Output the [x, y] coordinate of the center of the cell containing the given text.  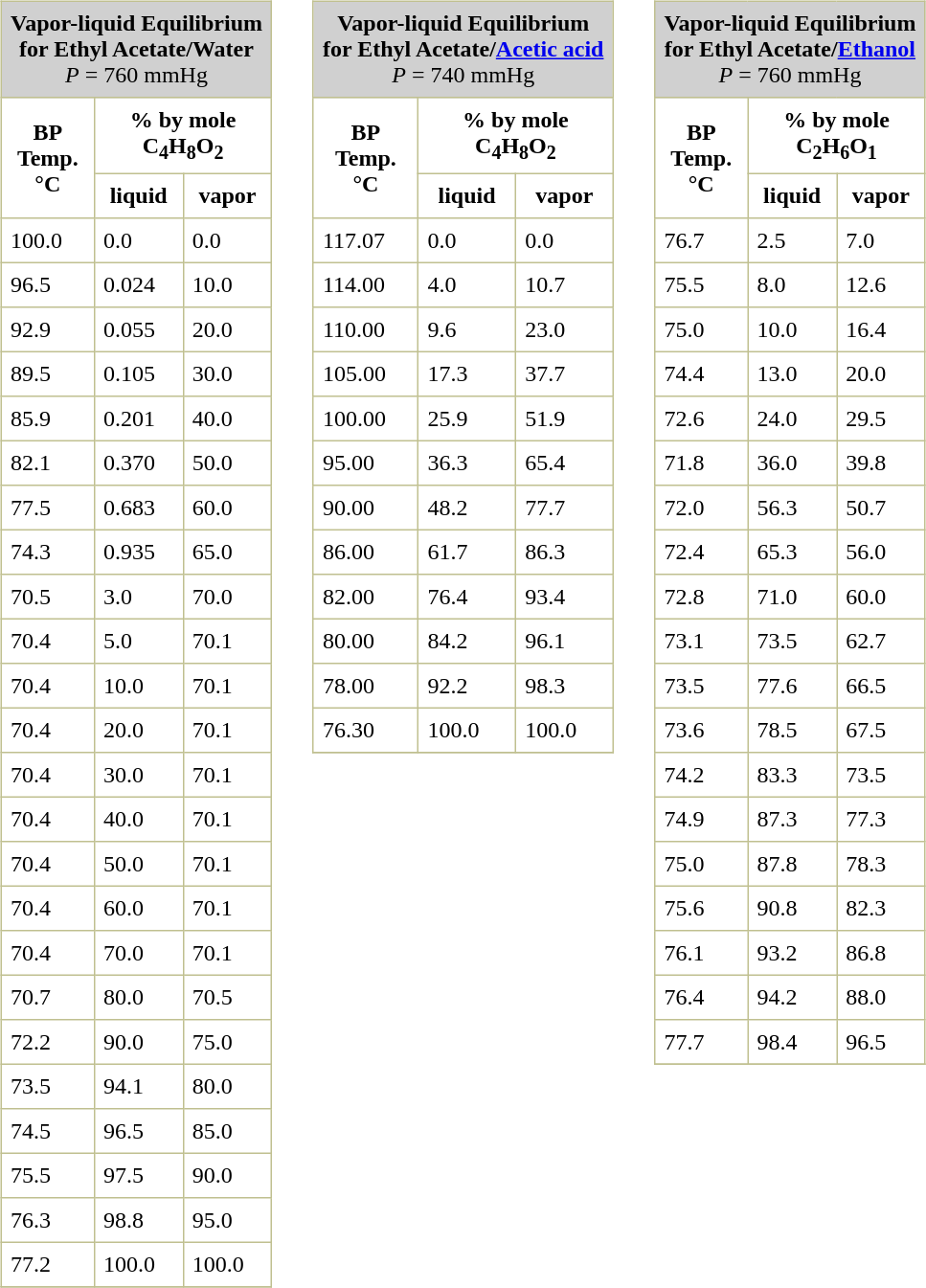
8.0 [793, 285]
7.0 [881, 240]
97.5 [138, 1176]
25.9 [467, 418]
96.1 [564, 642]
78.3 [881, 864]
78.00 [366, 686]
77.6 [793, 686]
71.8 [701, 463]
16.4 [881, 329]
62.7 [881, 642]
74.5 [48, 1131]
78.5 [793, 731]
36.3 [467, 463]
37.7 [564, 374]
0.935 [138, 553]
Vapor-liquid Equilibriumfor Ethyl Acetate/Acetic acidP = 740 mmHg [463, 49]
74.4 [701, 374]
Vapor-liquid Equilibriumfor Ethyl Acetate/EthanolP = 760 mmHg [790, 49]
76.7 [701, 240]
72.4 [701, 553]
98.4 [793, 1042]
105.00 [366, 374]
72.8 [701, 597]
114.00 [366, 285]
0.370 [138, 463]
Vapor-liquid Equilibriumfor Ethyl Acetate/WaterP = 760 mmHg [136, 49]
95.00 [366, 463]
89.5 [48, 374]
88.0 [881, 998]
61.7 [467, 553]
50.7 [881, 508]
93.2 [793, 953]
92.2 [467, 686]
80.00 [366, 642]
4.0 [467, 285]
85.9 [48, 418]
94.2 [793, 998]
73.1 [701, 642]
84.2 [467, 642]
29.5 [881, 418]
83.3 [793, 775]
12.6 [881, 285]
71.0 [793, 597]
95.0 [228, 1220]
117.07 [366, 240]
67.5 [881, 731]
77.2 [48, 1265]
0.024 [138, 285]
17.3 [467, 374]
94.1 [138, 1087]
2.5 [793, 240]
90.8 [793, 909]
98.8 [138, 1220]
82.1 [48, 463]
76.3 [48, 1220]
98.3 [564, 686]
0.105 [138, 374]
87.3 [793, 820]
100.00 [366, 418]
70.7 [48, 998]
0.201 [138, 418]
3.0 [138, 597]
86.3 [564, 553]
82.3 [881, 909]
110.00 [366, 329]
74.3 [48, 553]
56.3 [793, 508]
87.8 [793, 864]
48.2 [467, 508]
76.1 [701, 953]
75.6 [701, 909]
85.0 [228, 1131]
93.4 [564, 597]
72.6 [701, 418]
0.055 [138, 329]
82.00 [366, 597]
65.0 [228, 553]
9.6 [467, 329]
74.9 [701, 820]
72.0 [701, 508]
39.8 [881, 463]
92.9 [48, 329]
56.0 [881, 553]
51.9 [564, 418]
5.0 [138, 642]
% by moleC2H6O1 [837, 136]
65.4 [564, 463]
65.3 [793, 553]
24.0 [793, 418]
73.6 [701, 731]
90.00 [366, 508]
36.0 [793, 463]
77.5 [48, 508]
10.7 [564, 285]
74.2 [701, 775]
77.3 [881, 820]
86.8 [881, 953]
13.0 [793, 374]
66.5 [881, 686]
76.30 [366, 731]
86.00 [366, 553]
0.683 [138, 508]
23.0 [564, 329]
72.2 [48, 1042]
